Locate the cell with the specified text and output its (X, Y) center coordinate. 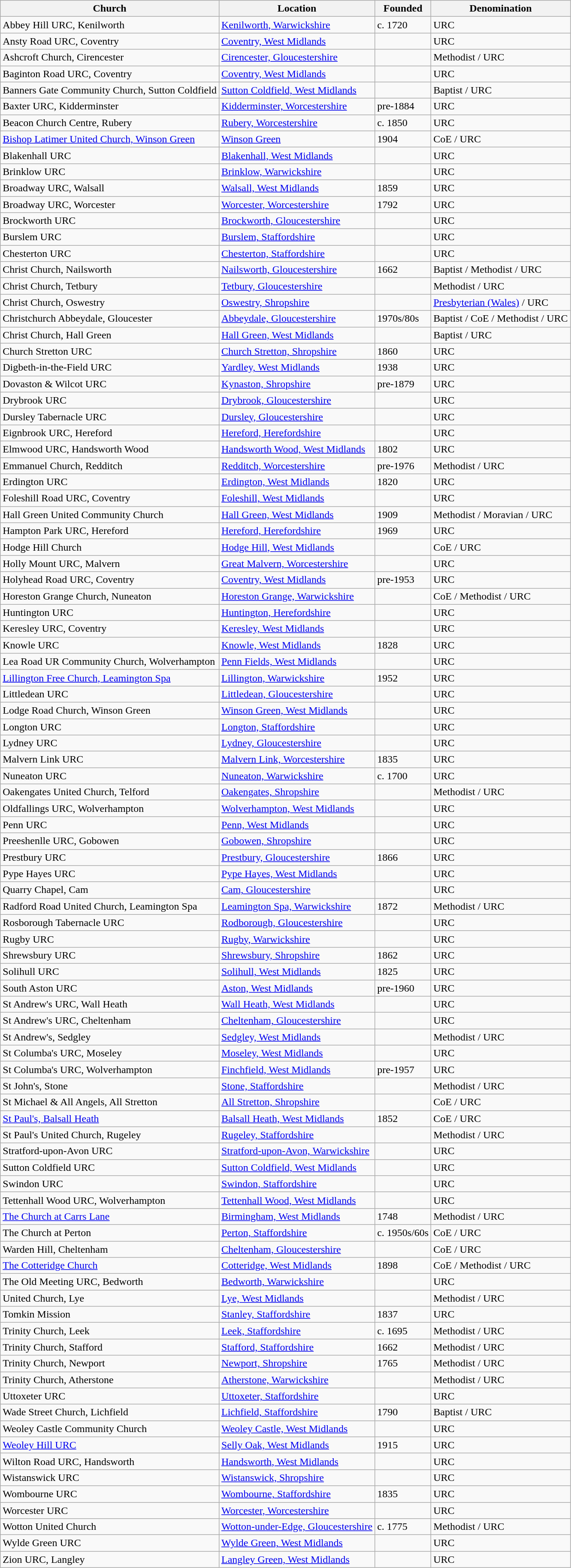
Horeston Grange Church, Nuneaton (110, 596)
Gobowen, Shropshire (297, 841)
Trinity Church, Stafford (110, 1347)
Broadway URC, Worcester (110, 205)
1969 (403, 531)
Sedgley, West Midlands (297, 1037)
Radford Road United Church, Leamington Spa (110, 906)
Penn URC (110, 825)
Shrewsbury, Shropshire (297, 955)
Lodge Road Church, Winson Green (110, 710)
c. 1720 (403, 25)
Balsall Heath, West Midlands (297, 1119)
Trinity Church, Newport (110, 1363)
Hampton Park URC, Hereford (110, 531)
Preeshenlle URC, Gobowen (110, 841)
Wade Street Church, Lichfield (110, 1412)
Wolverhampton, West Midlands (297, 808)
c. 1850 (403, 123)
Wall Heath, West Midlands (297, 1004)
Banners Gate Community Church, Sutton Coldfield (110, 90)
Hodge Hill Church (110, 547)
Blakenhall URC (110, 155)
Lydney URC (110, 743)
The Cotteridge Church (110, 1266)
Tomkin Mission (110, 1315)
Trinity Church, Atherstone (110, 1380)
Worcester URC (110, 1510)
Brockworth, Gloucestershire (297, 221)
Baginton Road URC, Coventry (110, 74)
Wylde Green URC (110, 1543)
pre-1976 (403, 465)
Wotton United Church (110, 1527)
Swindon URC (110, 1184)
Abbey Hill URC, Kenilworth (110, 25)
The Church at Perton (110, 1233)
Nuneaton, Warwickshire (297, 776)
Dovaston & Wilcot URC (110, 384)
Hodge Hill, West Midlands (297, 547)
Bedworth, Warwickshire (297, 1282)
1792 (403, 205)
1825 (403, 971)
Wombourne URC (110, 1494)
Erdington URC (110, 482)
Rodborough, Gloucestershire (297, 923)
Stafford, Staffordshire (297, 1347)
Oakengates, Shropshire (297, 792)
Selly Oak, West Midlands (297, 1445)
1820 (403, 482)
Location (297, 9)
St Andrew's, Sedgley (110, 1037)
Lye, West Midlands (297, 1298)
Uttoxeter URC (110, 1396)
pre-1957 (403, 1070)
Handsworth, West Midlands (297, 1461)
Eignbrook URC, Hereford (110, 433)
Christ Church, Nailsworth (110, 270)
Church Stretton URC (110, 351)
St Andrew's URC, Cheltenham (110, 1021)
pre-1879 (403, 384)
Christ Church, Oswestry (110, 302)
Warden Hill, Cheltenham (110, 1249)
Abbeydale, Gloucestershire (297, 319)
Oldfallings URC, Wolverhampton (110, 808)
1765 (403, 1363)
Church Stretton, Shropshire (297, 351)
Lichfield, Staffordshire (297, 1412)
Yardley, West Midlands (297, 368)
Bishop Latimer United Church, Winson Green (110, 139)
St Michael & All Angels, All Stretton (110, 1102)
Great Malvern, Worcestershire (297, 564)
Erdington, West Midlands (297, 482)
Lillington Free Church, Leamington Spa (110, 678)
Digbeth-in-the-Field URC (110, 368)
Winson Green (297, 139)
1852 (403, 1119)
Atherstone, Warwickshire (297, 1380)
Nuneaton URC (110, 776)
Ansty Road URC, Coventry (110, 41)
1872 (403, 906)
Littledean, Gloucestershire (297, 694)
Trinity Church, Leek (110, 1331)
Church (110, 9)
Ashcroft Church, Cirencester (110, 57)
Zion URC, Langley (110, 1559)
Lea Road UR Community Church, Wolverhampton (110, 661)
Drybrook, Gloucestershire (297, 400)
St Columba's URC, Moseley (110, 1053)
Kidderminster, Worcestershire (297, 106)
Cam, Gloucestershire (297, 890)
1909 (403, 515)
Kenilworth, Warwickshire (297, 25)
The Old Meeting URC, Bedworth (110, 1282)
Wilton Road URC, Handsworth (110, 1461)
Stratford-upon-Avon, Warwickshire (297, 1151)
Sutton Coldfield URC (110, 1167)
pre-1884 (403, 106)
Wotton-under-Edge, Gloucestershire (297, 1527)
Tetbury, Gloucestershire (297, 286)
Walsall, West Midlands (297, 188)
1860 (403, 351)
Knowle URC (110, 645)
1938 (403, 368)
Finchfield, West Midlands (297, 1070)
Longton, Staffordshire (297, 727)
Lydney, Gloucestershire (297, 743)
Horeston Grange, Warwickshire (297, 596)
Pype Hayes URC (110, 874)
Baxter URC, Kidderminster (110, 106)
St John's, Stone (110, 1086)
Kynaston, Shropshire (297, 384)
Baptist / CoE / Methodist / URC (501, 319)
Penn, West Midlands (297, 825)
Oswestry, Shropshire (297, 302)
Rugby URC (110, 939)
Prestbury URC (110, 857)
Broadway URC, Walsall (110, 188)
Brinklow, Warwickshire (297, 172)
Wombourne, Staffordshire (297, 1494)
Solihull URC (110, 971)
Elmwood URC, Handsworth Wood (110, 449)
Aston, West Midlands (297, 988)
The Church at Carrs Lane (110, 1216)
Swindon, Staffordshire (297, 1184)
Brinklow URC (110, 172)
Malvern Link, Worcestershire (297, 760)
Wistanswick URC (110, 1478)
Stone, Staffordshire (297, 1086)
Rosborough Tabernacle URC (110, 923)
Hall Green United Community Church (110, 515)
South Aston URC (110, 988)
Brockworth URC (110, 221)
Methodist / Moravian / URC (501, 515)
Holyhead Road URC, Coventry (110, 580)
Malvern Link URC (110, 760)
Rugby, Warwickshire (297, 939)
pre-1960 (403, 988)
1904 (403, 139)
Dursley Tabernacle URC (110, 416)
Stratford-upon-Avon URC (110, 1151)
Lillington, Warwickshire (297, 678)
Burslem, Staffordshire (297, 237)
1970s/80s (403, 319)
St Paul's United Church, Rugeley (110, 1135)
Solihull, West Midlands (297, 971)
Keresley, West Midlands (297, 629)
c. 1700 (403, 776)
Foleshill, West Midlands (297, 498)
St Paul's, Balsall Heath (110, 1119)
Emmanuel Church, Redditch (110, 465)
Huntington URC (110, 612)
Longton URC (110, 727)
1828 (403, 645)
Tettenhall Wood URC, Wolverhampton (110, 1200)
Christ Church, Tetbury (110, 286)
Christchurch Abbeydale, Gloucester (110, 319)
Denomination (501, 9)
Handsworth Wood, West Midlands (297, 449)
1952 (403, 678)
Holly Mount URC, Malvern (110, 564)
Wylde Green, West Midlands (297, 1543)
Rugeley, Staffordshire (297, 1135)
Cotteridge, West Midlands (297, 1266)
Presbyterian (Wales) / URC (501, 302)
Rubery, Worcestershire (297, 123)
Prestbury, Gloucestershire (297, 857)
Uttoxeter, Staffordshire (297, 1396)
Knowle, West Midlands (297, 645)
Penn Fields, West Midlands (297, 661)
c. 1775 (403, 1527)
Wistanswick, Shropshire (297, 1478)
Littledean URC (110, 694)
1837 (403, 1315)
Foleshill Road URC, Coventry (110, 498)
Burslem URC (110, 237)
Chesterton URC (110, 253)
Leamington Spa, Warwickshire (297, 906)
Oakengates United Church, Telford (110, 792)
1748 (403, 1216)
c. 1950s/60s (403, 1233)
Weoley Hill URC (110, 1445)
Huntington, Herefordshire (297, 612)
All Stretton, Shropshire (297, 1102)
Founded (403, 9)
Langley Green, West Midlands (297, 1559)
Dursley, Gloucestershire (297, 416)
1790 (403, 1412)
Chesterton, Staffordshire (297, 253)
1866 (403, 857)
Birmingham, West Midlands (297, 1216)
Cirencester, Gloucestershire (297, 57)
1915 (403, 1445)
1862 (403, 955)
Weoley Castle, West Midlands (297, 1429)
Keresley URC, Coventry (110, 629)
Perton, Staffordshire (297, 1233)
Nailsworth, Gloucestershire (297, 270)
Leek, Staffordshire (297, 1331)
St Columba's URC, Wolverhampton (110, 1070)
1898 (403, 1266)
Shrewsbury URC (110, 955)
Winson Green, West Midlands (297, 710)
St Andrew's URC, Wall Heath (110, 1004)
Christ Church, Hall Green (110, 335)
1802 (403, 449)
Beacon Church Centre, Rubery (110, 123)
Quarry Chapel, Cam (110, 890)
Newport, Shropshire (297, 1363)
Blakenhall, West Midlands (297, 155)
pre-1953 (403, 580)
c. 1695 (403, 1331)
Stanley, Staffordshire (297, 1315)
1859 (403, 188)
United Church, Lye (110, 1298)
Moseley, West Midlands (297, 1053)
Redditch, Worcestershire (297, 465)
Tettenhall Wood, West Midlands (297, 1200)
Baptist / Methodist / URC (501, 270)
Weoley Castle Community Church (110, 1429)
Drybrook URC (110, 400)
Pype Hayes, West Midlands (297, 874)
